Return the (x, y) coordinate for the center point of the cell that contains the specified text.  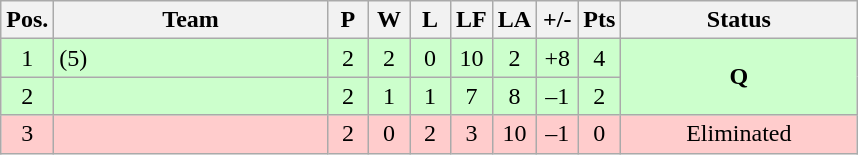
+/- (558, 20)
8 (514, 96)
Pos. (28, 20)
+8 (558, 58)
(5) (191, 58)
4 (600, 58)
P (348, 20)
Eliminated (739, 134)
7 (472, 96)
Status (739, 20)
Team (191, 20)
Q (739, 77)
Pts (600, 20)
LF (472, 20)
L (430, 20)
LA (514, 20)
W (388, 20)
